Return (X, Y) of the center of cell containing provided text 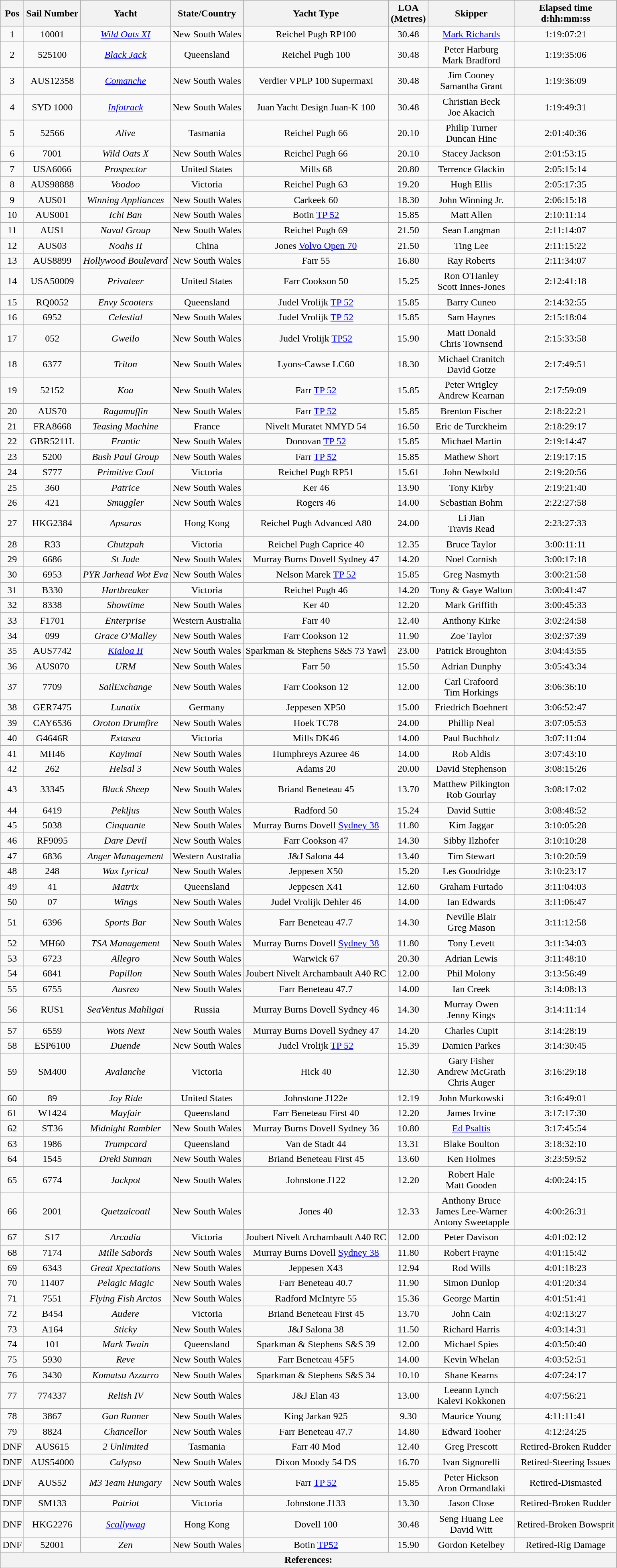
References: (308, 1560)
13.90 (408, 487)
CAY6536 (52, 723)
Trumpcard (126, 1144)
Jason Close (471, 1503)
Botin TP52 (316, 1545)
Matrix (126, 887)
65 (12, 1180)
Quetzalcoatl (126, 1211)
Farr Beneteau 45F5 (316, 1359)
3:14:28:19 (566, 1030)
Lunatix (126, 708)
38 (12, 708)
AUS03 (52, 245)
21 (12, 426)
David Stephenson (471, 769)
Jeppesen X43 (316, 1268)
33345 (52, 789)
Great Xpectations (126, 1268)
AUS70 (52, 411)
10 (12, 215)
John Cain (471, 1314)
30 (12, 575)
Noahs II (126, 245)
20.00 (408, 769)
Hoek TC78 (316, 723)
FRA8668 (52, 426)
AUS52 (52, 1483)
Les Goodridge (471, 871)
7 (12, 169)
4:01:18:23 (566, 1268)
39 (12, 723)
3:02:37:39 (566, 636)
6723 (52, 958)
53 (12, 958)
Leeann Lynch Kalevi Kokkonen (471, 1396)
John Newbold (471, 472)
Gordon Ketelbey (471, 1545)
Wild Oats XI (126, 34)
15 (12, 302)
052 (52, 338)
Kayimai (126, 753)
Ting Lee (471, 245)
Tony Kirby (471, 487)
ESP6100 (52, 1045)
Ker 46 (316, 487)
14.80 (408, 1432)
PYR Jarhead Wot Eva (126, 575)
2:05:17:35 (566, 184)
3:08:17:02 (566, 789)
Ragamuffin (126, 411)
Sticky (126, 1329)
Mills 68 (316, 169)
Radford 50 (316, 810)
Infotrack (126, 107)
7709 (52, 687)
Extasea (126, 738)
4:07:56:21 (566, 1396)
19.20 (408, 184)
360 (52, 487)
Winning Appliances (126, 199)
Ken Holmes (471, 1159)
St Jude (126, 559)
Sports Bar (126, 922)
Komatsu Azzurro (126, 1375)
Ker 40 (316, 605)
Pelagic Magic (126, 1283)
2:11:34:07 (566, 261)
3 (12, 81)
3:07:05:53 (566, 723)
16.50 (408, 426)
4:07:24:17 (566, 1375)
Russia (207, 1010)
Johnstone J133 (316, 1503)
A164 (52, 1329)
Nivelt Muratet NMYD 54 (316, 426)
Peter Wrigley Andrew Kearnan (471, 390)
Jones Volvo Open 70 (316, 245)
3:11:34:03 (566, 943)
John Winning Jr. (471, 199)
Gary Fisher Andrew McGrath Chris Auger (471, 1072)
6841 (52, 974)
Judel Vrolijk TP52 (316, 338)
Relish IV (126, 1396)
25 (12, 487)
099 (52, 636)
15.50 (408, 666)
3:04:43:55 (566, 651)
Primitive Cool (126, 472)
Botin TP 52 (316, 215)
Dreki Sunnan (126, 1159)
4:11:11:41 (566, 1416)
1:19:35:06 (566, 55)
GBR5211L (52, 441)
15.39 (408, 1045)
3:13:56:49 (566, 974)
Anthony Kirke (471, 620)
68 (12, 1253)
GER7475 (52, 708)
HKG2384 (52, 523)
3:17:45:54 (566, 1129)
Apsaras (126, 523)
Hollywood Boulevard (126, 261)
Scallywag (126, 1524)
2 (12, 55)
62 (12, 1129)
6952 (52, 317)
6377 (52, 364)
Michael Martin (471, 441)
SM400 (52, 1072)
248 (52, 871)
SeaVentus Mahligai (126, 1010)
Patrice (126, 487)
12.35 (408, 544)
1:19:49:31 (566, 107)
3:14:11:14 (566, 1010)
2:15:33:58 (566, 338)
3:07:43:10 (566, 753)
Reve (126, 1359)
29 (12, 559)
45 (12, 826)
3:11:12:58 (566, 922)
Rob Aldis (471, 753)
3:06:52:47 (566, 708)
Reichel Pugh RP100 (316, 34)
MH46 (52, 753)
2:01:40:36 (566, 133)
AUS615 (52, 1447)
2:19:17:15 (566, 457)
China (207, 245)
4:12:24:25 (566, 1432)
King Jarkan 925 (316, 1416)
Ray Roberts (471, 261)
Alive (126, 133)
Dare Devil (126, 841)
3:11:06:47 (566, 902)
28 (12, 544)
3:00:11:11 (566, 544)
2:06:15:18 (566, 199)
24 (12, 472)
3:05:43:34 (566, 666)
1986 (52, 1144)
AUS8899 (52, 261)
48 (12, 871)
Damien Parkes (471, 1045)
60 (12, 1098)
Wild Oats X (126, 154)
5930 (52, 1359)
Jim Cooney Samantha Grant (471, 81)
61 (12, 1113)
Hugh Ellis (471, 184)
Kialoa II (126, 651)
2:19:14:47 (566, 441)
Mathew Short (471, 457)
MH60 (52, 943)
46 (12, 841)
Farr 55 (316, 261)
Philip Turner Duncan Hine (471, 133)
AUS1 (52, 230)
Murray Burns Dovell Sydney 36 (316, 1129)
101 (52, 1344)
Arcadia (126, 1237)
14 (12, 282)
Enterprise (126, 620)
Farr 50 (316, 666)
2:19:20:56 (566, 472)
Privateer (126, 282)
Radford McIntyre 55 (316, 1298)
2001 (52, 1211)
Yacht (126, 14)
75 (12, 1359)
3:06:36:10 (566, 687)
50 (12, 902)
3:07:11:04 (566, 738)
Zoe Taylor (471, 636)
15.00 (408, 708)
9.30 (408, 1416)
Comanche (126, 81)
Matt Allen (471, 215)
15.24 (408, 810)
Bruce Taylor (471, 544)
Warwick 67 (316, 958)
Seng Huang Lee David Witt (471, 1524)
2:17:49:51 (566, 364)
Grace O'Malley (126, 636)
Dixon Moody 54 DS (316, 1462)
3:10:20:59 (566, 856)
8 (12, 184)
12.94 (408, 1268)
3:16:49:01 (566, 1098)
Retired-Dismasted (566, 1483)
16 (12, 317)
Adrian Dunphy (471, 666)
525100 (52, 55)
Kevin Whelan (471, 1359)
Phil Molony (471, 974)
Greg Prescott (471, 1447)
6774 (52, 1180)
Ichi Ban (126, 215)
13.00 (408, 1396)
Michael Spies (471, 1344)
J&J Salona 38 (316, 1329)
Murray Owen Jenny Kings (471, 1010)
12.19 (408, 1098)
12.60 (408, 887)
Eric de Turckheim (471, 426)
Ed Psaltis (471, 1129)
Adrian Lewis (471, 958)
Elapsed time d:hh:mm:ss (566, 14)
George Martin (471, 1298)
Sibby Ilzhofer (471, 841)
4:01:15:42 (566, 1253)
3:02:24:58 (566, 620)
13 (12, 261)
Graham Furtado (471, 887)
3:18:32:10 (566, 1144)
Greg Nasmyth (471, 575)
Showtime (126, 605)
Reichel Pugh 46 (316, 590)
2:01:53:15 (566, 154)
Barry Cuneo (471, 302)
Johnstone J122 (316, 1180)
Black Sheep (126, 789)
33 (12, 620)
SYD 1000 (52, 107)
16.80 (408, 261)
Sparkman & Stephens S&S 34 (316, 1375)
3:16:29:18 (566, 1072)
USA6066 (52, 169)
John Murkowski (471, 1098)
Pos (12, 14)
Helsal 3 (126, 769)
Sparkman & Stephens S&S 73 Yawl (316, 651)
AUS001 (52, 215)
HKG2276 (52, 1524)
Retired-Broken Bowsprit (566, 1524)
Reichel Pugh 69 (316, 230)
Sebastian Bohm (471, 502)
26 (12, 502)
Sparkman & Stephens S&S 39 (316, 1344)
4 (12, 107)
Audere (126, 1314)
Peter Hickson Aron Ormandlaki (471, 1483)
6343 (52, 1268)
34 (12, 636)
AUS7742 (52, 651)
20.80 (408, 169)
3:00:17:18 (566, 559)
Sam Haynes (471, 317)
72 (12, 1314)
G4646R (52, 738)
James Irvine (471, 1113)
Triton (126, 364)
S777 (52, 472)
Avalanche (126, 1072)
23.00 (408, 651)
Voodoo (126, 184)
73 (12, 1329)
Tony & Gaye Walton (471, 590)
USA50009 (52, 282)
Koa (126, 390)
Pekljus (126, 810)
43 (12, 789)
4:00:26:31 (566, 1211)
Germany (207, 708)
8824 (52, 1432)
15.20 (408, 871)
1545 (52, 1159)
2:10:11:14 (566, 215)
89 (52, 1098)
6 (12, 154)
Patriot (126, 1503)
Gun Runner (126, 1416)
2:05:15:14 (566, 169)
7001 (52, 154)
10.10 (408, 1375)
Dovell 100 (316, 1524)
13.31 (408, 1144)
Anthony Bruce James Lee-Warner Antony Sweetapple (471, 1211)
URM (126, 666)
5200 (52, 457)
52 (12, 943)
Briand Beneteau 45 (316, 789)
31 (12, 590)
44 (12, 810)
Retired-Steering Issues (566, 1462)
Reichel Pugh Caprice 40 (316, 544)
Paul Buchholz (471, 738)
Ausreo (126, 989)
Allegro (126, 958)
Yacht Type (316, 14)
70 (12, 1283)
18 (12, 364)
Teasing Machine (126, 426)
71 (12, 1298)
Peter Davison (471, 1237)
Midnight Rambler (126, 1129)
SailExchange (126, 687)
Chutzpah (126, 544)
79 (12, 1432)
12.33 (408, 1211)
58 (12, 1045)
Wings (126, 902)
Envy Scooters (126, 302)
7174 (52, 1253)
AUS54000 (52, 1462)
40 (12, 738)
Papillon (126, 974)
07 (52, 902)
3867 (52, 1416)
Jones 40 (316, 1211)
Johnstone J122e (316, 1098)
5 (12, 133)
Reichel Pugh RP51 (316, 472)
69 (12, 1268)
Tim Stewart (471, 856)
15.61 (408, 472)
Joy Ride (126, 1098)
Farr 40 Mod (316, 1447)
22 (12, 441)
3:14:08:13 (566, 989)
4:01:51:41 (566, 1298)
11 (12, 230)
15.25 (408, 282)
6755 (52, 989)
Jeppesen XP50 (316, 708)
Reichel Pugh Advanced A80 (316, 523)
13.60 (408, 1159)
Kim Jaggar (471, 826)
54 (12, 974)
8338 (52, 605)
56 (12, 1010)
Anger Management (126, 856)
262 (52, 769)
12 (12, 245)
11.50 (408, 1329)
3:08:48:52 (566, 810)
Charles Cupit (471, 1030)
4:03:52:51 (566, 1359)
3:00:41:47 (566, 590)
3:10:05:28 (566, 826)
LOA (Metres) (408, 14)
3:11:04:03 (566, 887)
2:12:41:18 (566, 282)
9 (12, 199)
Rogers 46 (316, 502)
4:03:14:31 (566, 1329)
Farr Cookson 50 (316, 282)
Brenton Fischer (471, 411)
J&J Salona 44 (316, 856)
Ron O'Hanley Scott Innes-Jones (471, 282)
Celestial (126, 317)
55 (12, 989)
Black Jack (126, 55)
27 (12, 523)
20.30 (408, 958)
Flying Fish Arctos (126, 1298)
AUS98888 (52, 184)
Smuggler (126, 502)
37 (12, 687)
6953 (52, 575)
Donovan TP 52 (316, 441)
F1701 (52, 620)
Edward Tooher (471, 1432)
17 (12, 338)
77 (12, 1396)
3:23:59:52 (566, 1159)
ST36 (52, 1129)
52152 (52, 390)
Wots Next (126, 1030)
Wax Lyrical (126, 871)
4:01:20:34 (566, 1283)
Van de Stadt 44 (316, 1144)
76 (12, 1375)
52566 (52, 133)
42 (12, 769)
35 (12, 651)
2:18:29:17 (566, 426)
Matthew Pilkington Rob Gourlay (471, 789)
Tony Levett (471, 943)
Verdier VPLP 100 Supermaxi (316, 81)
M3 Team Hungary (126, 1483)
57 (12, 1030)
Cinquante (126, 826)
Simon Dunlop (471, 1283)
Neville Blair Greg Mason (471, 922)
4:03:50:40 (566, 1344)
59 (12, 1072)
Carl Crafoord Tim Horkings (471, 687)
63 (12, 1144)
Stacey Jackson (471, 154)
Mark Richards (471, 34)
23 (12, 457)
1 (12, 34)
2:11:14:07 (566, 230)
5038 (52, 826)
2:17:59:09 (566, 390)
2:19:21:40 (566, 487)
2:22:27:58 (566, 502)
Gweilo (126, 338)
19 (12, 390)
16.70 (408, 1462)
13.30 (408, 1503)
Maurice Young (471, 1416)
Blake Boulton (471, 1144)
Carkeek 60 (316, 199)
74 (12, 1344)
Lyons-Cawse LC60 (316, 364)
Patrick Broughton (471, 651)
AUS070 (52, 666)
6559 (52, 1030)
B454 (52, 1314)
47 (12, 856)
Juan Yacht Design Juan-K 100 (316, 107)
Jackpot (126, 1180)
3:00:21:58 (566, 575)
Murray Burns Dovell Sydney 46 (316, 1010)
Farr 40 (316, 620)
4:01:02:12 (566, 1237)
Terrence Glackin (471, 169)
13.40 (408, 856)
7551 (52, 1298)
64 (12, 1159)
B330 (52, 590)
Michael Cranitch David Gotze (471, 364)
10.80 (408, 1129)
SM133 (52, 1503)
6396 (52, 922)
Duende (126, 1045)
3:10:10:28 (566, 841)
32 (12, 605)
6836 (52, 856)
3:11:48:10 (566, 958)
Shane Kearns (471, 1375)
Retired-Rig Damage (566, 1545)
2 Unlimited (126, 1447)
Sean Langman (471, 230)
Chancellor (126, 1432)
RF9095 (52, 841)
3:08:15:26 (566, 769)
Humphreys Azuree 46 (316, 753)
2:15:18:04 (566, 317)
Ian Creek (471, 989)
Zen (126, 1545)
Mayfair (126, 1113)
774337 (52, 1396)
1:19:36:09 (566, 81)
Prospector (126, 169)
TSA Management (126, 943)
Farr Cookson 47 (316, 841)
RQ0052 (52, 302)
66 (12, 1211)
4:00:24:15 (566, 1180)
Skipper (471, 14)
David Suttie (471, 810)
6419 (52, 810)
S17 (52, 1237)
Li Jian Travis Read (471, 523)
W1424 (52, 1113)
Ian Edwards (471, 902)
Frantic (126, 441)
67 (12, 1237)
Calypso (126, 1462)
J&J Elan 43 (316, 1396)
Adams 20 (316, 769)
11407 (52, 1283)
49 (12, 887)
1:19:07:21 (566, 34)
3:10:23:17 (566, 871)
Bush Paul Group (126, 457)
3430 (52, 1375)
Reichel Pugh 100 (316, 55)
Hartbreaker (126, 590)
Nelson Marek TP 52 (316, 575)
3:00:45:33 (566, 605)
Matt Donald Chris Townsend (471, 338)
3:17:17:30 (566, 1113)
Farr Beneteau First 40 (316, 1113)
Robert Hale Matt Gooden (471, 1180)
RUS1 (52, 1010)
2:18:22:21 (566, 411)
78 (12, 1416)
Christian Beck Joe Akacich (471, 107)
12.30 (408, 1072)
10001 (52, 34)
Mark Twain (126, 1344)
Mark Griffith (471, 605)
AUS01 (52, 199)
Sail Number (52, 14)
Reichel Pugh 63 (316, 184)
421 (52, 502)
Farr Beneteau 40.7 (316, 1283)
AUS12358 (52, 81)
20 (12, 411)
Jeppesen X41 (316, 887)
6686 (52, 559)
52001 (52, 1545)
Ivan Signorelli (471, 1462)
Judel Vrolijk Dehler 46 (316, 902)
2:11:15:22 (566, 245)
Oroton Drumfire (126, 723)
51 (12, 922)
Robert Frayne (471, 1253)
Naval Group (126, 230)
Friedrich Boehnert (471, 708)
4:02:13:27 (566, 1314)
36 (12, 666)
France (207, 426)
15.36 (408, 1298)
Noel Cornish (471, 559)
Rod Wills (471, 1268)
State/Country (207, 14)
3:14:30:45 (566, 1045)
Peter Harburg Mark Bradford (471, 55)
Mille Sabords (126, 1253)
2:23:27:33 (566, 523)
2:14:32:55 (566, 302)
Richard Harris (471, 1329)
Hick 40 (316, 1072)
Phillip Neal (471, 723)
R33 (52, 544)
Jeppesen X50 (316, 871)
Mills DK46 (316, 738)
